Pinpoint the cell where the given text exists, returning its (x, y) midpoint coordinate. 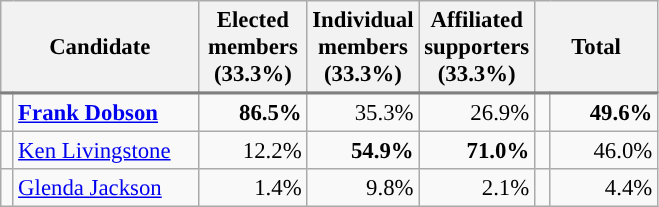
Individual members (33.3%) (363, 47)
49.6% (604, 112)
35.3% (363, 112)
54.9% (363, 150)
2.1% (477, 187)
Ken Livingstone (106, 150)
12.2% (253, 150)
Affiliated supporters (33.3%) (477, 47)
Total (596, 47)
Candidate (100, 47)
86.5% (253, 112)
Elected members (33.3%) (253, 47)
26.9% (477, 112)
Frank Dobson (106, 112)
9.8% (363, 187)
1.4% (253, 187)
4.4% (604, 187)
46.0% (604, 150)
Glenda Jackson (106, 187)
71.0% (477, 150)
